Return the [X, Y] coordinate for the center point of the cell that contains the specified text.  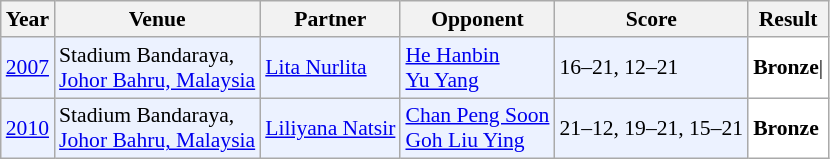
Bronze [788, 128]
Liliyana Natsir [330, 128]
Result [788, 19]
Partner [330, 19]
Venue [157, 19]
Score [651, 19]
Chan Peng Soon Goh Liu Ying [477, 128]
21–12, 19–21, 15–21 [651, 128]
Bronze| [788, 68]
Opponent [477, 19]
Year [28, 19]
2010 [28, 128]
Lita Nurlita [330, 68]
16–21, 12–21 [651, 68]
2007 [28, 68]
He Hanbin Yu Yang [477, 68]
